Detect which cell encompasses the target text, then output its (X, Y) center coordinate. 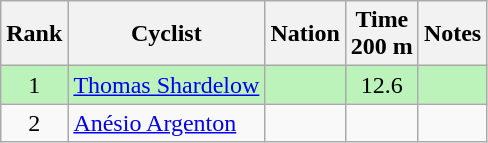
Cyclist (166, 34)
Nation (305, 34)
12.6 (382, 85)
1 (34, 85)
Time200 m (382, 34)
Rank (34, 34)
Thomas Shardelow (166, 85)
Anésio Argenton (166, 123)
2 (34, 123)
Notes (452, 34)
